Identify which cell holds the provided text, then report its (x, y) central coordinate. 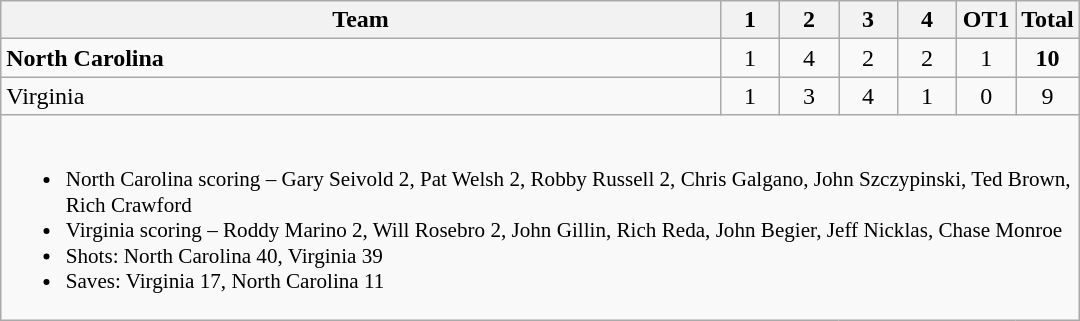
9 (1048, 96)
Team (361, 20)
Virginia (361, 96)
0 (986, 96)
OT1 (986, 20)
North Carolina (361, 58)
10 (1048, 58)
Total (1048, 20)
